Return [x, y] of the center of cell containing provided text 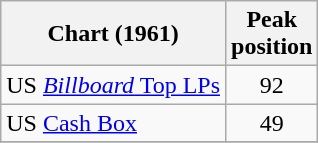
Chart (1961) [114, 34]
92 [272, 85]
49 [272, 123]
US Billboard Top LPs [114, 85]
Peakposition [272, 34]
US Cash Box [114, 123]
